Pinpoint the cell where the given text exists, returning its [x, y] midpoint coordinate. 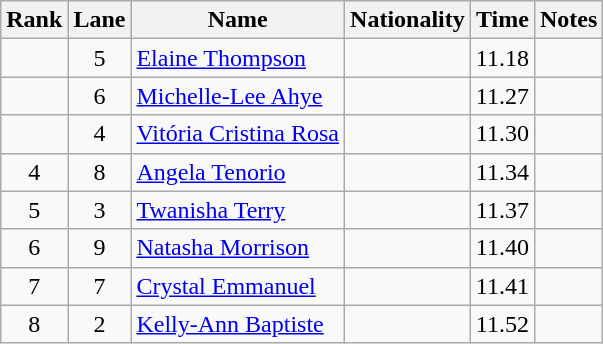
11.34 [502, 172]
11.30 [502, 134]
11.37 [502, 210]
Angela Tenorio [238, 172]
9 [100, 248]
3 [100, 210]
Crystal Emmanuel [238, 286]
Kelly-Ann Baptiste [238, 324]
11.18 [502, 58]
11.41 [502, 286]
Vitória Cristina Rosa [238, 134]
Notes [568, 20]
11.27 [502, 96]
11.52 [502, 324]
Natasha Morrison [238, 248]
Michelle-Lee Ahye [238, 96]
Lane [100, 20]
Name [238, 20]
Nationality [408, 20]
Time [502, 20]
Rank [34, 20]
11.40 [502, 248]
Twanisha Terry [238, 210]
Elaine Thompson [238, 58]
2 [100, 324]
